Determine the [X, Y] coordinate at the center of the cell enclosing the given text.  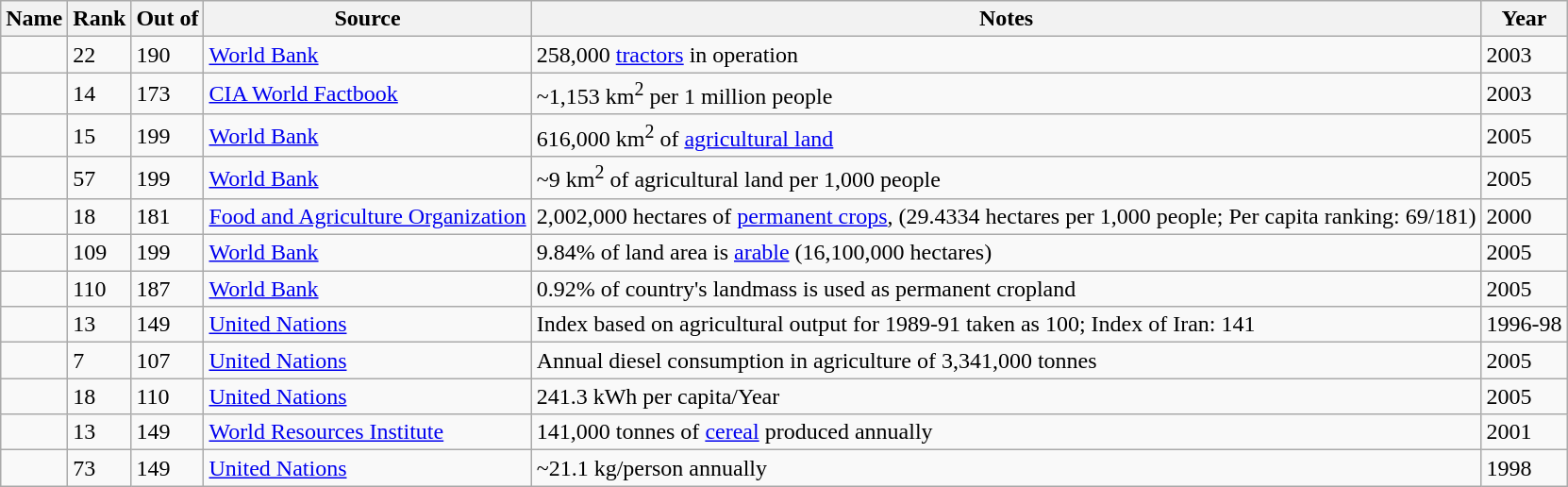
15 [100, 136]
57 [100, 177]
Name [34, 19]
14 [100, 94]
Year [1525, 19]
0.92% of country's landmass is used as permanent cropland [1006, 289]
107 [168, 361]
2001 [1525, 432]
Annual diesel consumption in agriculture of 3,341,000 tonnes [1006, 361]
Index based on agricultural output for 1989-91 taken as 100; Index of Iran: 141 [1006, 325]
World Resources Institute [368, 432]
1996-98 [1525, 325]
1998 [1525, 468]
Notes [1006, 19]
Out of [168, 19]
~21.1 kg/person annually [1006, 468]
190 [168, 55]
2,002,000 hectares of permanent crops, (29.4334 hectares per 1,000 people; Per capita ranking: 69/181) [1006, 217]
187 [168, 289]
241.3 kWh per capita/Year [1006, 396]
9.84% of land area is arable (16,100,000 hectares) [1006, 253]
73 [100, 468]
258,000 tractors in operation [1006, 55]
616,000 km2 of agricultural land [1006, 136]
Rank [100, 19]
181 [168, 217]
109 [100, 253]
Source [368, 19]
CIA World Factbook [368, 94]
173 [168, 94]
2000 [1525, 217]
22 [100, 55]
141,000 tonnes of cereal produced annually [1006, 432]
Food and Agriculture Organization [368, 217]
7 [100, 361]
~1,153 km2 per 1 million people [1006, 94]
~9 km2 of agricultural land per 1,000 people [1006, 177]
